Return the (X, Y) coordinate for the center point of the cell that contains the specified text.  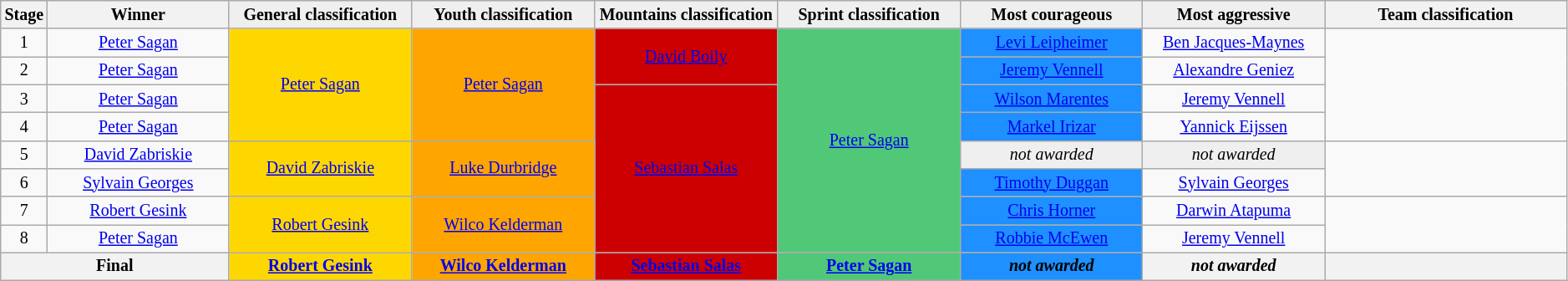
Levi Leipheimer (1052, 43)
Mountains classification (687, 15)
David Boily (687, 57)
6 (24, 182)
2 (24, 70)
Robbie McEwen (1052, 239)
Darwin Atapuma (1234, 211)
4 (24, 127)
Luke Durbridge (503, 169)
3 (24, 99)
1 (24, 43)
Wilson Marentes (1052, 99)
5 (24, 154)
Winner (139, 15)
8 (24, 239)
General classification (321, 15)
Most aggressive (1234, 15)
7 (24, 211)
Sprint classification (869, 15)
Stage (24, 15)
Yannick Eijssen (1234, 127)
Final (115, 266)
Chris Horner (1052, 211)
Ben Jacques-Maynes (1234, 43)
Team classification (1446, 15)
Most courageous (1052, 15)
Timothy Duggan (1052, 182)
Youth classification (503, 15)
Markel Irizar (1052, 127)
Alexandre Geniez (1234, 70)
